For the text-containing cell, return its midpoint in (x, y) coordinate format. 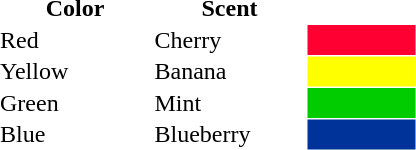
Cherry (230, 40)
Blueberry (230, 135)
Mint (230, 103)
Banana (230, 71)
